Provide the (x, y) coordinate of the cell's center where the given text is located.  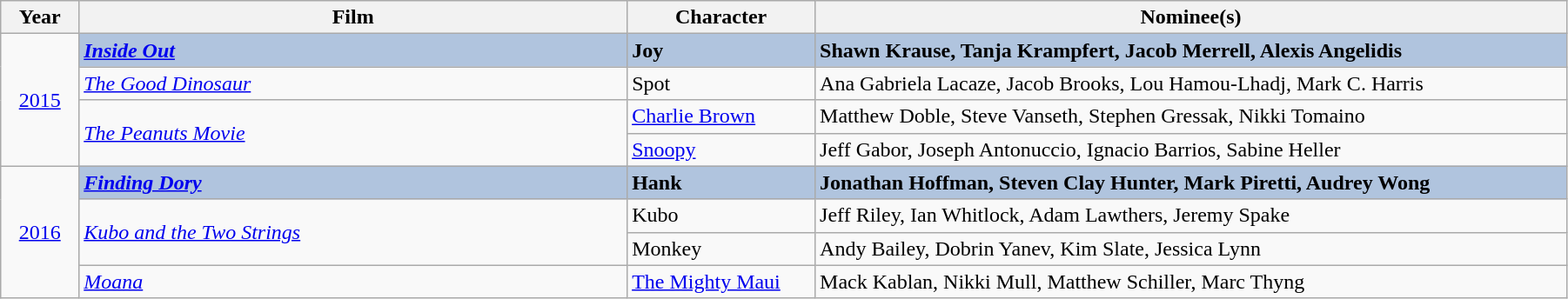
Andy Bailey, Dobrin Yanev, Kim Slate, Jessica Lynn (1191, 249)
Jonathan Hoffman, Steven Clay Hunter, Mark Piretti, Audrey Wong (1191, 183)
Hank (721, 183)
Mack Kablan, Nikki Mull, Matthew Schiller, Marc Thyng (1191, 282)
The Peanuts Movie (353, 133)
Kubo and the Two Strings (353, 232)
Year (40, 17)
Finding Dory (353, 183)
2015 (40, 100)
Ana Gabriela Lacaze, Jacob Brooks, Lou Hamou-Lhadj, Mark C. Harris (1191, 83)
Moana (353, 282)
2016 (40, 232)
Snoopy (721, 149)
The Mighty Maui (721, 282)
Charlie Brown (721, 116)
Jeff Riley, Ian Whitlock, Adam Lawthers, Jeremy Spake (1191, 216)
Matthew Doble, Steve Vanseth, Stephen Gressak, Nikki Tomaino (1191, 116)
Shawn Krause, Tanja Krampfert, Jacob Merrell, Alexis Angelidis (1191, 50)
The Good Dinosaur (353, 83)
Joy (721, 50)
Inside Out (353, 50)
Kubo (721, 216)
Character (721, 17)
Nominee(s) (1191, 17)
Jeff Gabor, Joseph Antonuccio, Ignacio Barrios, Sabine Heller (1191, 149)
Monkey (721, 249)
Film (353, 17)
Spot (721, 83)
